Detect which cell encompasses the target text, then output its (x, y) center coordinate. 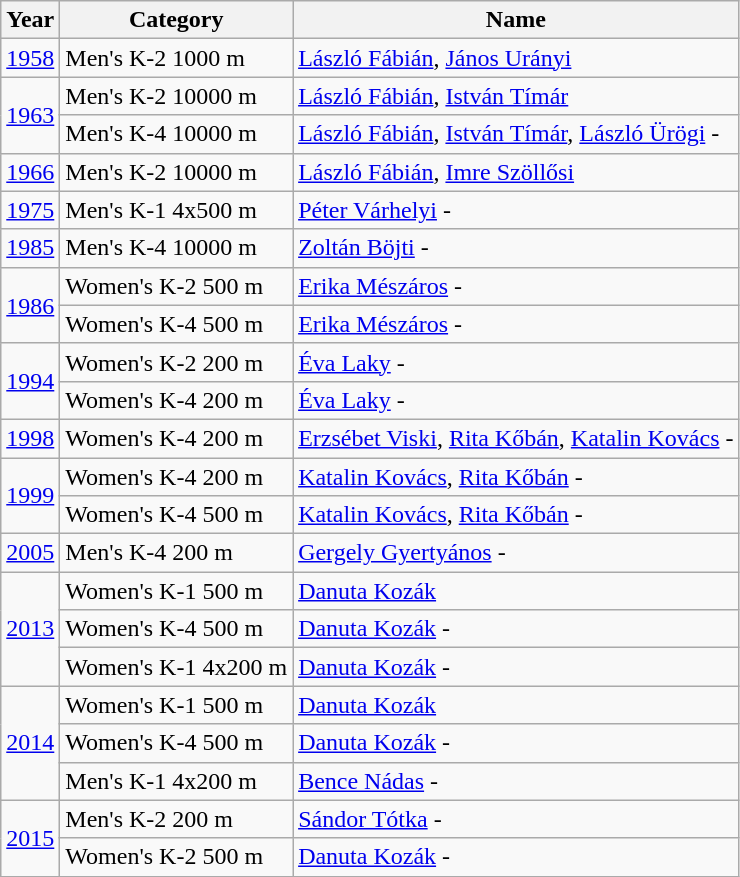
László Fábián, Imre Szöllősi (516, 172)
Category (176, 20)
2014 (30, 743)
Erzsébet Viski, Rita Kőbán, Katalin Kovács - (516, 438)
László Fábián, István Tímár, László Ürögi - (516, 134)
Men's K-4 200 m (176, 553)
2005 (30, 553)
1958 (30, 58)
1999 (30, 496)
Gergely Gyertyános - (516, 553)
2013 (30, 629)
Year (30, 20)
Sándor Tótka - (516, 819)
1985 (30, 248)
László Fábián, István Tímár (516, 96)
1986 (30, 305)
Men's K-1 4x200 m (176, 781)
2015 (30, 838)
Women's K-2 200 m (176, 362)
1963 (30, 115)
Men's K-1 4x500 m (176, 210)
Men's K-2 1000 m (176, 58)
László Fábián, János Urányi (516, 58)
Men's K-2 200 m (176, 819)
Zoltán Böjti - (516, 248)
1966 (30, 172)
Bence Nádas - (516, 781)
1994 (30, 381)
Name (516, 20)
Women's K-1 4x200 m (176, 667)
1975 (30, 210)
Péter Várhelyi - (516, 210)
1998 (30, 438)
